Return the [x, y] coordinate for the center point of the cell that contains the specified text.  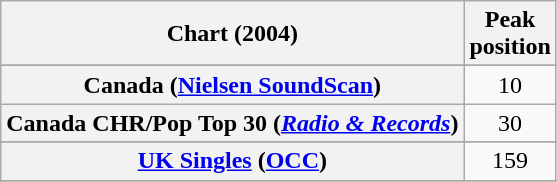
30 [510, 123]
Chart (2004) [232, 34]
UK Singles (OCC) [232, 161]
10 [510, 85]
Canada (Nielsen SoundScan) [232, 85]
Canada CHR/Pop Top 30 (Radio & Records) [232, 123]
159 [510, 161]
Peakposition [510, 34]
